For the text-containing cell, return its midpoint in [X, Y] coordinate format. 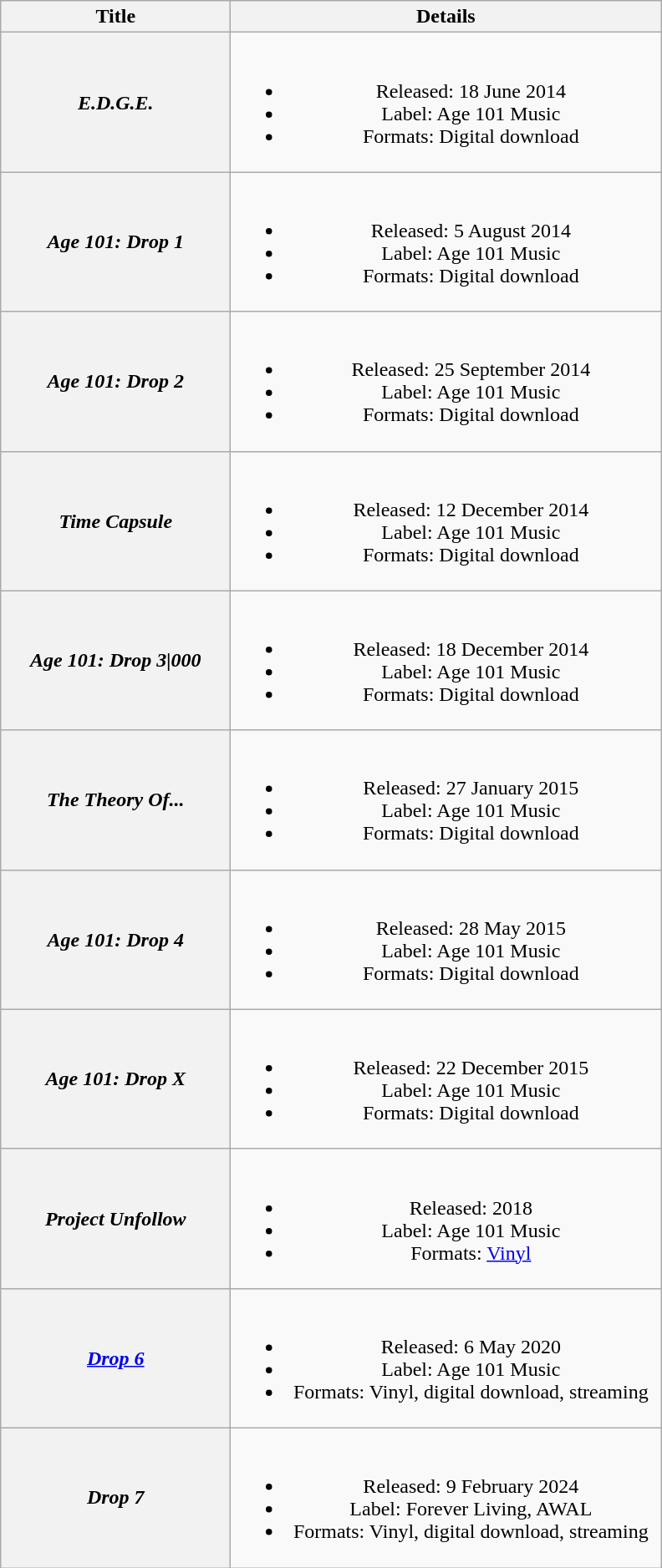
Released: 28 May 2015Label: Age 101 MusicFormats: Digital download [446, 939]
Released: 2018Label: Age 101 MusicFormats: Vinyl [446, 1218]
Released: 18 December 2014Label: Age 101 MusicFormats: Digital download [446, 660]
Time Capsule [115, 521]
The Theory Of... [115, 800]
Drop 7 [115, 1497]
Released: 5 August 2014Label: Age 101 MusicFormats: Digital download [446, 242]
Age 101: Drop 4 [115, 939]
Title [115, 17]
Project Unfollow [115, 1218]
Age 101: Drop 3|000 [115, 660]
Age 101: Drop 1 [115, 242]
Released: 27 January 2015Label: Age 101 MusicFormats: Digital download [446, 800]
Released: 18 June 2014Label: Age 101 MusicFormats: Digital download [446, 102]
Released: 6 May 2020Label: Age 101 MusicFormats: Vinyl, digital download, streaming [446, 1358]
Released: 25 September 2014Label: Age 101 MusicFormats: Digital download [446, 381]
Released: 9 February 2024Label: Forever Living, AWALFormats: Vinyl, digital download, streaming [446, 1497]
Age 101: Drop 2 [115, 381]
Age 101: Drop X [115, 1079]
Released: 22 December 2015Label: Age 101 MusicFormats: Digital download [446, 1079]
Released: 12 December 2014Label: Age 101 MusicFormats: Digital download [446, 521]
E.D.G.E. [115, 102]
Drop 6 [115, 1358]
Details [446, 17]
